Identify which cell holds the provided text, then report its (X, Y) central coordinate. 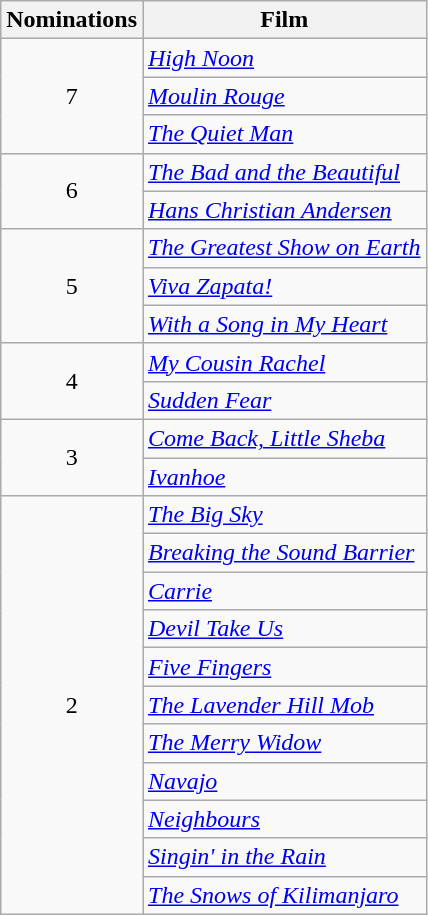
Five Fingers (284, 667)
3 (72, 457)
7 (72, 96)
My Cousin Rachel (284, 362)
Carrie (284, 591)
The Quiet Man (284, 134)
Breaking the Sound Barrier (284, 553)
The Merry Widow (284, 743)
5 (72, 286)
Neighbours (284, 819)
Sudden Fear (284, 400)
Film (284, 20)
Moulin Rouge (284, 96)
Ivanhoe (284, 477)
The Snows of Kilimanjaro (284, 895)
Navajo (284, 781)
Hans Christian Andersen (284, 210)
Nominations (72, 20)
Singin' in the Rain (284, 857)
Come Back, Little Sheba (284, 438)
With a Song in My Heart (284, 324)
The Bad and the Beautiful (284, 172)
2 (72, 706)
High Noon (284, 58)
4 (72, 381)
Devil Take Us (284, 629)
The Big Sky (284, 515)
Viva Zapata! (284, 286)
The Lavender Hill Mob (284, 705)
6 (72, 191)
The Greatest Show on Earth (284, 248)
